Return the [X, Y] coordinate for the center point of the cell that contains the specified text.  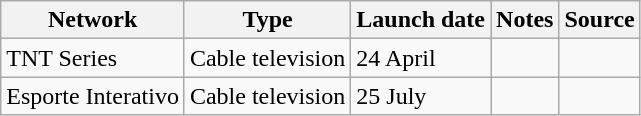
25 July [421, 96]
Source [600, 20]
TNT Series [93, 58]
Network [93, 20]
Esporte Interativo [93, 96]
Type [267, 20]
24 April [421, 58]
Notes [525, 20]
Launch date [421, 20]
